Locate the cell with the specified text and output its [X, Y] center coordinate. 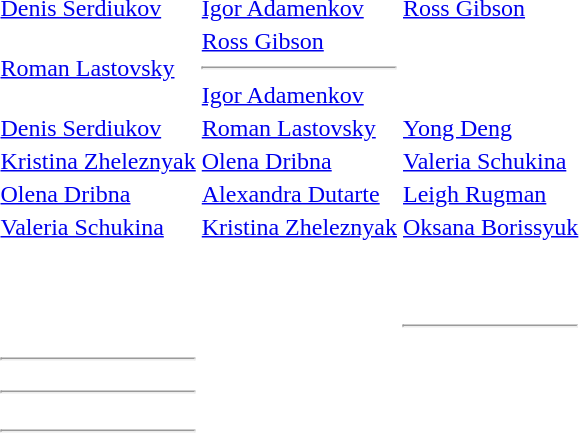
Kristina Zheleznyak [299, 227]
Alexandra Dutarte [299, 194]
Ross Gibson Igor Adamenkov [299, 68]
Roman Lastovsky [299, 128]
Olena Dribna [299, 161]
